Scan for the cell matching the given text and deliver its (X, Y) coordinate at center. 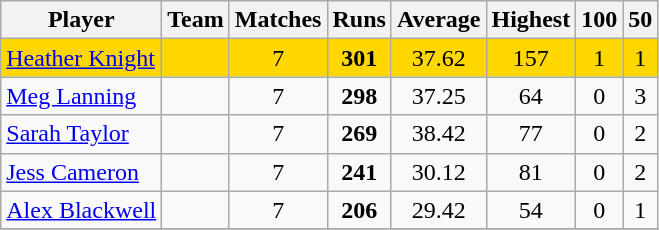
Heather Knight (82, 58)
50 (640, 20)
Average (438, 20)
Meg Lanning (82, 96)
206 (359, 210)
Player (82, 20)
29.42 (438, 210)
157 (531, 58)
Highest (531, 20)
Runs (359, 20)
64 (531, 96)
54 (531, 210)
38.42 (438, 134)
301 (359, 58)
Sarah Taylor (82, 134)
37.25 (438, 96)
100 (600, 20)
Alex Blackwell (82, 210)
298 (359, 96)
Team (196, 20)
269 (359, 134)
Matches (278, 20)
30.12 (438, 172)
81 (531, 172)
241 (359, 172)
37.62 (438, 58)
Jess Cameron (82, 172)
77 (531, 134)
3 (640, 96)
